Output the (x, y) coordinate of the center of the cell containing the given text.  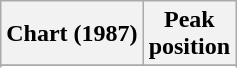
Chart (1987) (72, 34)
Peakposition (189, 34)
